Return (x, y) of the center of cell containing provided text 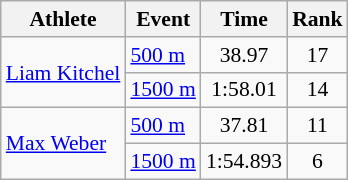
11 (318, 126)
6 (318, 162)
38.97 (244, 55)
Time (244, 19)
Athlete (64, 19)
Liam Kitchel (64, 72)
17 (318, 55)
14 (318, 90)
37.81 (244, 126)
Rank (318, 19)
1:54.893 (244, 162)
Max Weber (64, 144)
1:58.01 (244, 90)
Event (162, 19)
